Capture the cell that displays the provided text and extract its [X, Y] central coordinate. 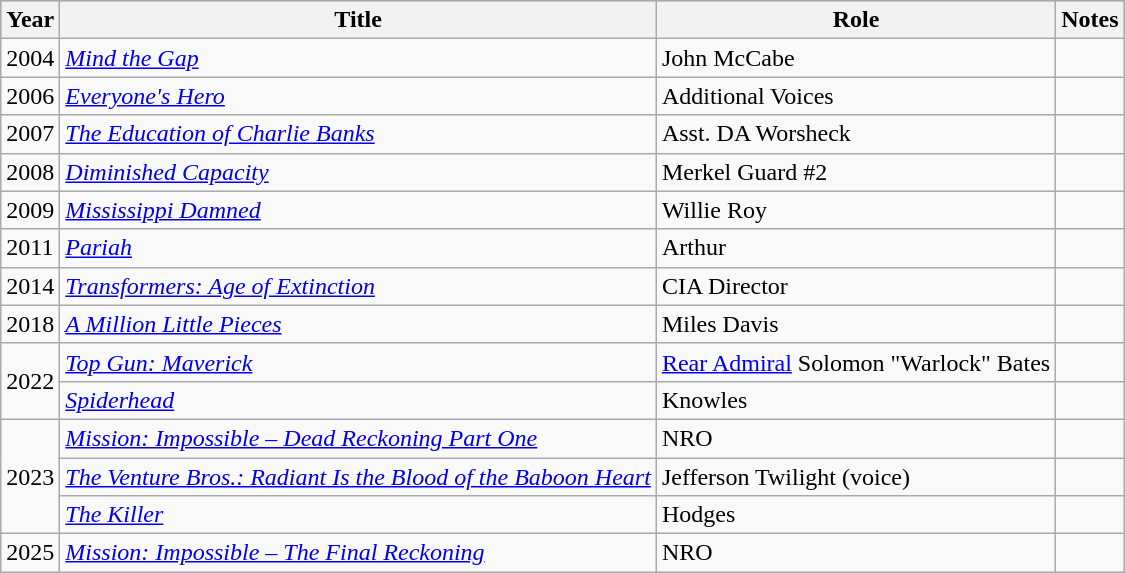
2007 [30, 134]
Top Gun: Maverick [358, 362]
Diminished Capacity [358, 172]
Role [856, 20]
2009 [30, 210]
2006 [30, 96]
Notes [1090, 20]
2008 [30, 172]
Miles Davis [856, 324]
Everyone's Hero [358, 96]
Jefferson Twilight (voice) [856, 477]
Willie Roy [856, 210]
Title [358, 20]
Mississippi Damned [358, 210]
2014 [30, 286]
The Killer [358, 515]
2022 [30, 381]
2025 [30, 553]
Spiderhead [358, 400]
The Venture Bros.: Radiant Is the Blood of the Baboon Heart [358, 477]
Asst. DA Worsheck [856, 134]
Arthur [856, 248]
CIA Director [856, 286]
2004 [30, 58]
Pariah [358, 248]
2023 [30, 476]
Hodges [856, 515]
Rear Admiral Solomon "Warlock" Bates [856, 362]
Mission: Impossible – Dead Reckoning Part One [358, 438]
John McCabe [856, 58]
2018 [30, 324]
A Million Little Pieces [358, 324]
Mind the Gap [358, 58]
Transformers: Age of Extinction [358, 286]
The Education of Charlie Banks [358, 134]
Merkel Guard #2 [856, 172]
Knowles [856, 400]
Additional Voices [856, 96]
Mission: Impossible – The Final Reckoning [358, 553]
Year [30, 20]
2011 [30, 248]
